Locate the cell with the specified text and output its (x, y) center coordinate. 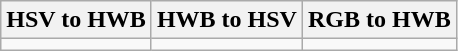
RGB to HWB (379, 20)
HWB to HSV (226, 20)
HSV to HWB (76, 20)
